Search for the cell housing the specified text and yield its (x, y) center coordinate. 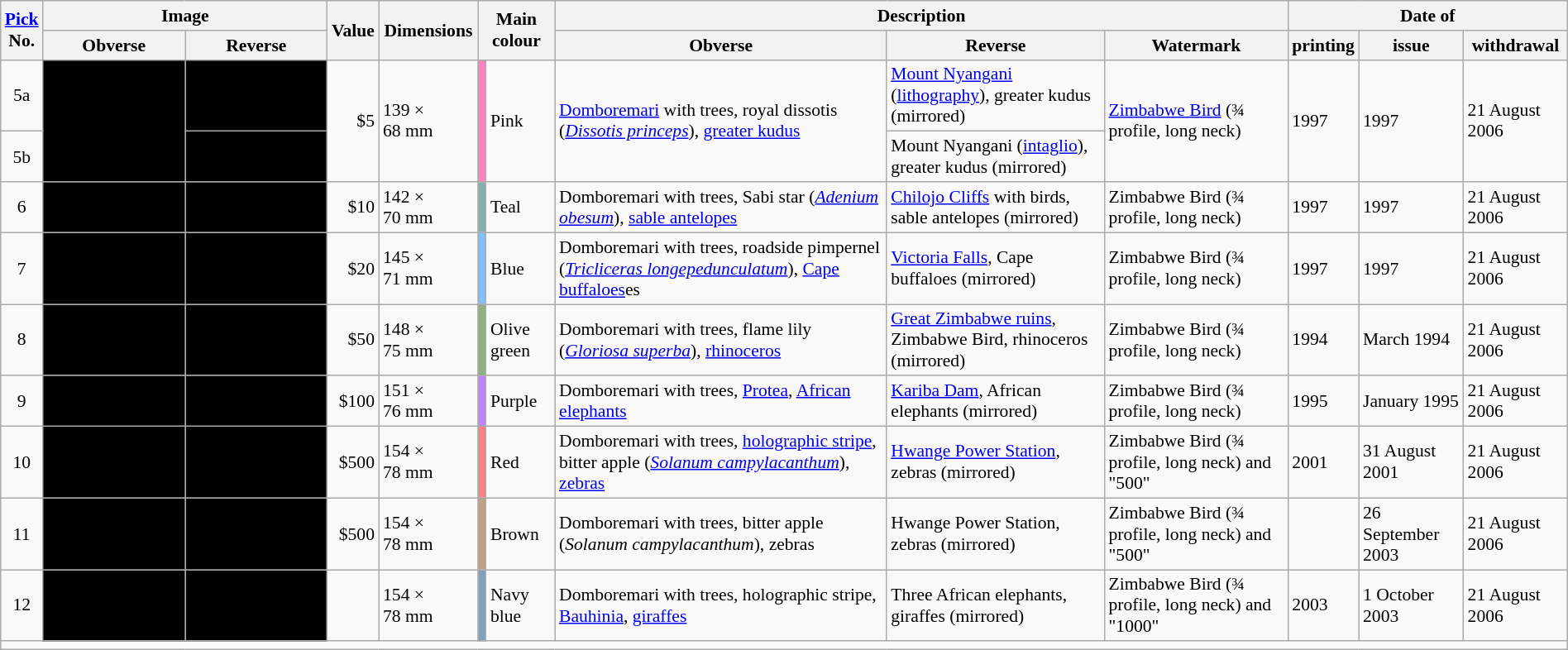
Domboremari with trees, royal dissotis (Dissotis princeps), greater kudus (721, 121)
5a (22, 96)
Main colour (516, 30)
Domboremari with trees, bitter apple (Solanum campylacanthum), zebras (721, 534)
10 (22, 463)
Mount Nyangani (intaglio), greater kudus (mirrored) (996, 157)
8 (22, 341)
1 October 2003 (1411, 605)
11 (22, 534)
7 (22, 268)
March 1994 (1411, 341)
139 × 68 mm (428, 121)
printing (1323, 45)
January 1995 (1411, 402)
$50 (353, 341)
Brown (521, 534)
Domboremari with trees, holographic stripe, bitter apple (Solanum campylacanthum), zebras (721, 463)
withdrawal (1516, 45)
Domboremari with trees, flame lily (Gloriosa superba), rhinoceros (721, 341)
$5 (353, 121)
PickNo. (22, 30)
Watermark (1196, 45)
1995 (1323, 402)
2003 (1323, 605)
Mount Nyangani (lithography), greater kudus (mirrored) (996, 96)
Date of (1427, 16)
31 August 2001 (1411, 463)
Domboremari with trees, holographic stripe, Bauhinia, giraffes (721, 605)
Purple (521, 402)
Three African elephants, giraffes (mirrored) (996, 605)
$10 (353, 207)
5b (22, 157)
Navy blue (521, 605)
Dimensions (428, 30)
issue (1411, 45)
Zimbabwe Bird (¾ profile, long neck) and "1000" (1196, 605)
$20 (353, 268)
Domboremari with trees, Protea, African elephants (721, 402)
Olive green (521, 341)
Chilojo Cliffs with birds, sable antelopes (mirrored) (996, 207)
145 × 71 mm (428, 268)
6 (22, 207)
Red (521, 463)
Blue (521, 268)
Teal (521, 207)
26 September 2003 (1411, 534)
Description (921, 16)
Domboremari with trees, roadside pimpernel (Tricliceras longepedunculatum), Cape buffaloeses (721, 268)
Great Zimbabwe ruins, Zimbabwe Bird, rhinoceros (mirrored) (996, 341)
9 (22, 402)
151 × 76 mm (428, 402)
142 × 70 mm (428, 207)
Domboremari with trees, Sabi star (Adenium obesum), sable antelopes (721, 207)
Image (185, 16)
Value (353, 30)
Victoria Falls, Cape buffaloes (mirrored) (996, 268)
2001 (1323, 463)
Kariba Dam, African elephants (mirrored) (996, 402)
148 × 75 mm (428, 341)
12 (22, 605)
1994 (1323, 341)
Pink (521, 121)
$100 (353, 402)
